Provide the [X, Y] coordinate of the cell's center where the given text is located.  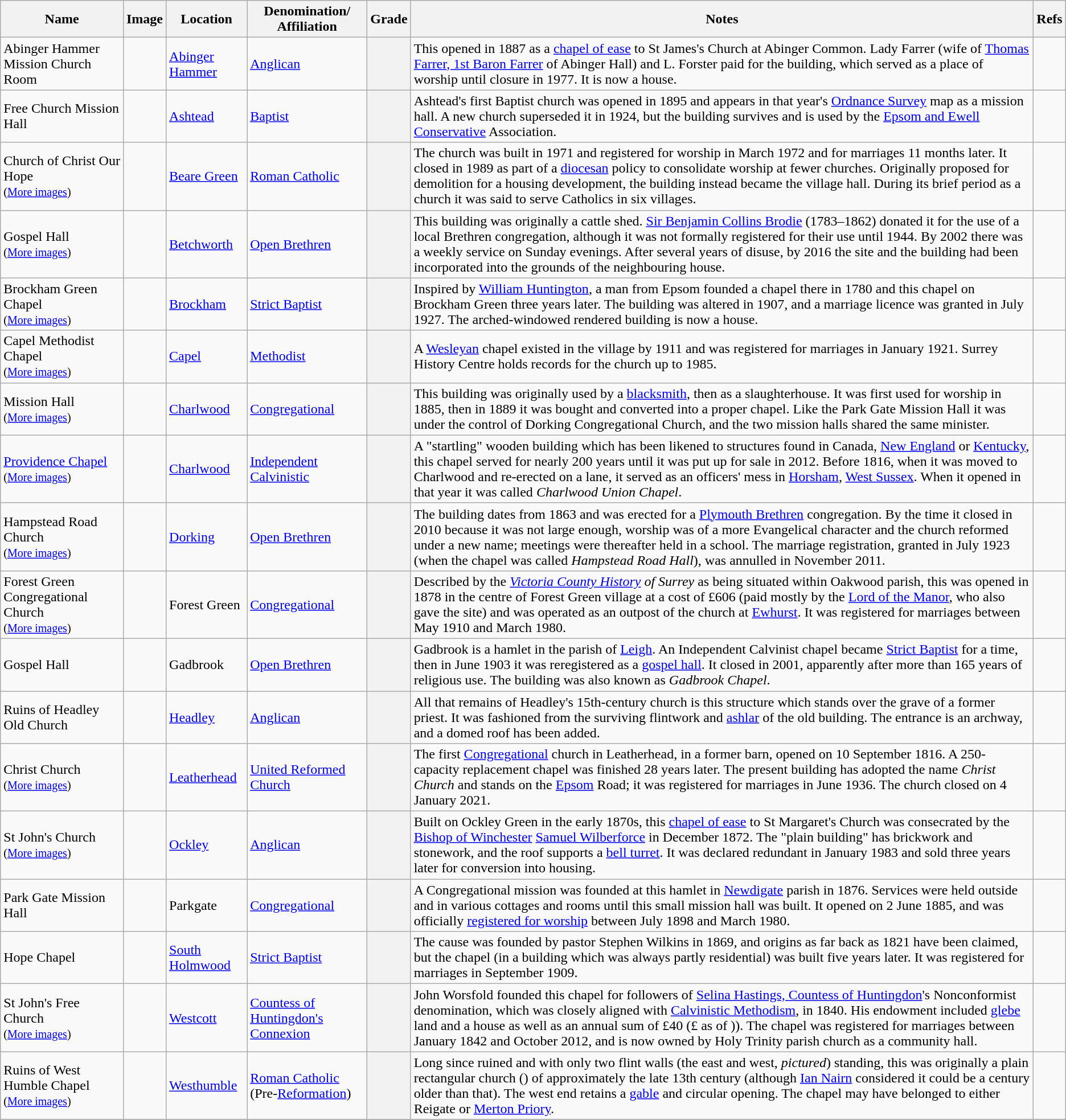
Forest Green [207, 605]
Parkgate [207, 905]
Roman Catholic [307, 177]
Gospel Hall [62, 664]
Abinger Hammer [207, 64]
Free Church Mission Hall [62, 116]
Capel [207, 356]
Roman Catholic (Pre-Reformation) [307, 1085]
Brockham Green Chapel(More images) [62, 304]
Image [145, 19]
Baptist [307, 116]
Abinger Hammer Mission Church Room [62, 64]
Grade [389, 19]
Methodist [307, 356]
Countess of Huntingdon's Connexion [307, 1018]
Ruins of Headley Old Church [62, 717]
South Holmwood [207, 958]
Gadbrook [207, 664]
Ruins of West Humble Chapel(More images) [62, 1085]
United Reformed Church [307, 778]
Independent Calvinistic [307, 469]
Church of Christ Our Hope(More images) [62, 177]
Capel Methodist Chapel(More images) [62, 356]
Ashtead [207, 116]
Brockham [207, 304]
Hope Chapel [62, 958]
Gospel Hall(More images) [62, 244]
Location [207, 19]
Leatherhead [207, 778]
Name [62, 19]
Refs [1049, 19]
Forest Green Congregational Church(More images) [62, 605]
Headley [207, 717]
Ockley [207, 845]
Providence Chapel(More images) [62, 469]
Westcott [207, 1018]
Christ Church(More images) [62, 778]
Westhumble [207, 1085]
Denomination/Affiliation [307, 19]
St John's Church(More images) [62, 845]
St John's Free Church(More images) [62, 1018]
Beare Green [207, 177]
Betchworth [207, 244]
Hampstead Road Church(More images) [62, 536]
Park Gate Mission Hall [62, 905]
Mission Hall(More images) [62, 409]
Notes [722, 19]
Dorking [207, 536]
